From the cell containing the given text, extract its center point as (X, Y) coordinate. 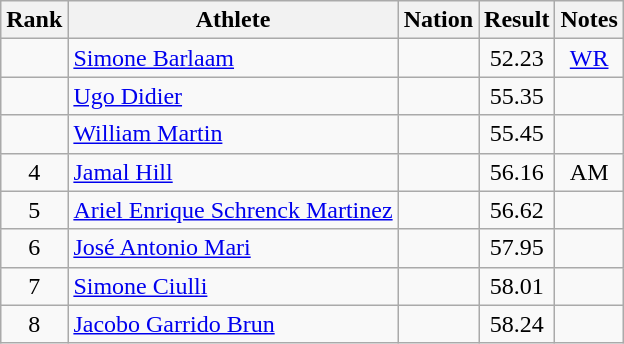
57.95 (517, 248)
Simone Ciulli (233, 286)
5 (34, 210)
Notes (589, 20)
Result (517, 20)
58.24 (517, 324)
58.01 (517, 286)
Athlete (233, 20)
8 (34, 324)
Jamal Hill (233, 172)
55.35 (517, 96)
Simone Barlaam (233, 58)
Nation (438, 20)
Rank (34, 20)
Jacobo Garrido Brun (233, 324)
AM (589, 172)
WR (589, 58)
7 (34, 286)
José Antonio Mari (233, 248)
52.23 (517, 58)
Ariel Enrique Schrenck Martinez (233, 210)
55.45 (517, 134)
56.62 (517, 210)
6 (34, 248)
William Martin (233, 134)
56.16 (517, 172)
Ugo Didier (233, 96)
4 (34, 172)
